Provide the (x, y) coordinate of the cell's center where the given text is located.  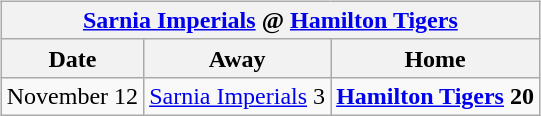
Sarnia Imperials 3 (238, 96)
Sarnia Imperials @ Hamilton Tigers (270, 20)
Away (238, 58)
November 12 (72, 96)
Home (436, 58)
Hamilton Tigers 20 (436, 96)
Date (72, 58)
